Search for the cell housing the specified text and yield its [X, Y] center coordinate. 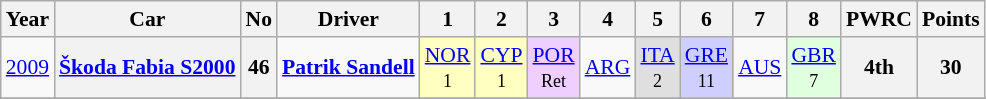
ARG [608, 68]
CYP1 [501, 68]
GBR7 [814, 68]
Driver [348, 19]
GRE11 [706, 68]
No [260, 19]
46 [260, 68]
ITA2 [657, 68]
8 [814, 19]
30 [951, 68]
2 [501, 19]
6 [706, 19]
Patrik Sandell [348, 68]
Škoda Fabia S2000 [147, 68]
PORRet [554, 68]
AUS [760, 68]
Year [28, 19]
Car [147, 19]
Points [951, 19]
4 [608, 19]
NOR1 [448, 68]
3 [554, 19]
5 [657, 19]
1 [448, 19]
7 [760, 19]
4th [879, 68]
2009 [28, 68]
PWRC [879, 19]
